From the cell containing the given text, extract its center point as (X, Y) coordinate. 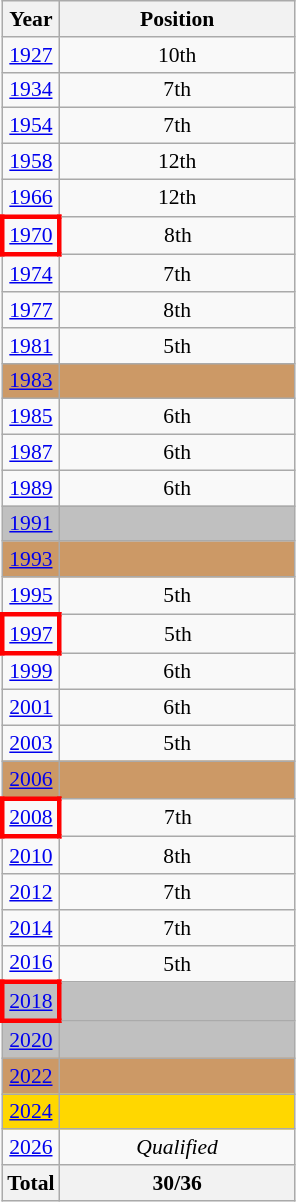
Position (178, 19)
1985 (30, 417)
1927 (30, 55)
2008 (30, 818)
1958 (30, 162)
1983 (30, 381)
2024 (30, 1112)
1987 (30, 453)
2010 (30, 856)
1997 (30, 634)
Total (30, 1183)
1934 (30, 90)
1974 (30, 274)
1966 (30, 198)
1970 (30, 236)
Year (30, 19)
1981 (30, 346)
2012 (30, 892)
1999 (30, 672)
1989 (30, 488)
1991 (30, 524)
2018 (30, 1002)
Qualified (178, 1148)
2003 (30, 744)
1977 (30, 310)
10th (178, 55)
2006 (30, 780)
2016 (30, 964)
1993 (30, 560)
1954 (30, 126)
30/36 (178, 1183)
2014 (30, 928)
2022 (30, 1076)
1995 (30, 596)
2001 (30, 708)
2020 (30, 1040)
2026 (30, 1148)
